Extract the (X, Y) coordinate from the center of the cell holding the provided text.  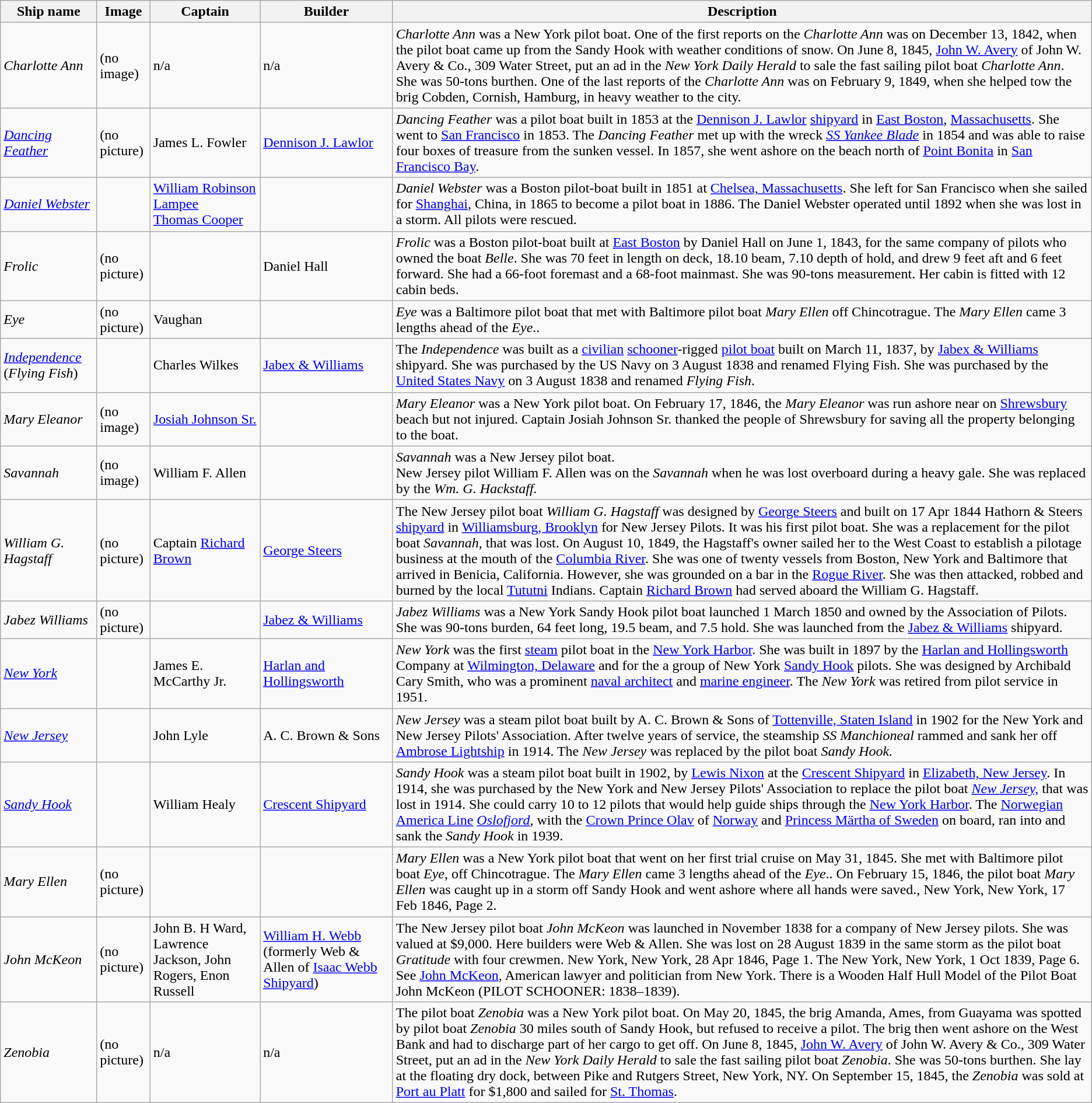
Daniel Hall (327, 266)
Captain Richard Brown (205, 550)
Jabez & Williams (327, 620)
Mary Eleanor (49, 419)
Daniel Webster (49, 204)
Eye (49, 320)
William H. Webb (formerly Web & Allen of Isaac Webb Shipyard) (327, 959)
Charlotte Ann (49, 65)
George Steers (327, 550)
Dennison J. Lawlor (327, 142)
Crescent Shipyard (327, 805)
Charles Wilkes (205, 365)
John B. H Ward, Lawrence Jackson, John Rogers, Enon Russell (205, 959)
Vaughan (205, 320)
Harlan and Hollingsworth (327, 673)
Captain (205, 12)
William Healy (205, 805)
Jabex & Williams (327, 365)
James E. McCarthy Jr. (205, 673)
Josiah Johnson Sr. (205, 419)
Image (124, 12)
Sandy Hook (49, 805)
Independence (Flying Fish) (49, 365)
Mary Ellen (49, 882)
Builder (327, 12)
Savannah (49, 473)
Description (742, 12)
William F. Allen (205, 473)
New York (49, 673)
William G. Hagstaff (49, 550)
Jabez Williams (49, 620)
Ship name (49, 12)
Eye was a Baltimore pilot boat that met with Baltimore pilot boat Mary Ellen off Chincotrague. The Mary Ellen came 3 lengths ahead of the Eye.. (742, 320)
Zenobia (49, 1053)
New Jersey (49, 735)
John Lyle (205, 735)
John McKeon (49, 959)
A. C. Brown & Sons (327, 735)
Dancing Feather (49, 142)
Frolic (49, 266)
William Robinson LampeeThomas Cooper (205, 204)
James L. Fowler (205, 142)
